Locate the cell with the specified text and output its (X, Y) center coordinate. 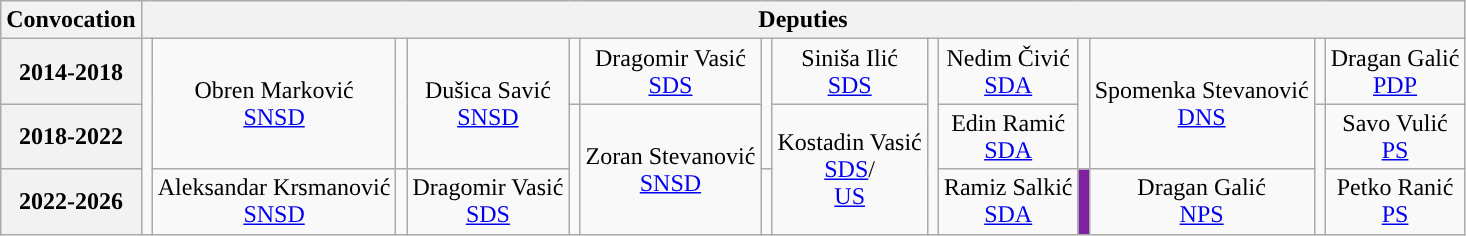
2022-2026 (71, 202)
Dragan GalićPDP (1395, 72)
Aleksandar KrsmanovićSNSD (274, 202)
Nedim ČivićSDA (1008, 72)
Dragan GalićNPS (1202, 202)
Ramiz SalkićSDA (1008, 202)
Petko RanićPS (1395, 202)
Savo VulićPS (1395, 136)
Dušica SavićSNSD (488, 104)
Deputies (803, 20)
2018-2022 (71, 136)
Kostadin VasićSDS/US (850, 169)
Convocation (71, 20)
Zoran StevanovićSNSD (670, 169)
Siniša IlićSDS (850, 72)
2014-2018 (71, 72)
Spomenka StevanovićDNS (1202, 104)
Edin RamićSDA (1008, 136)
Obren MarkovićSNSD (274, 104)
